Identify which cell holds the provided text, then report its [X, Y] central coordinate. 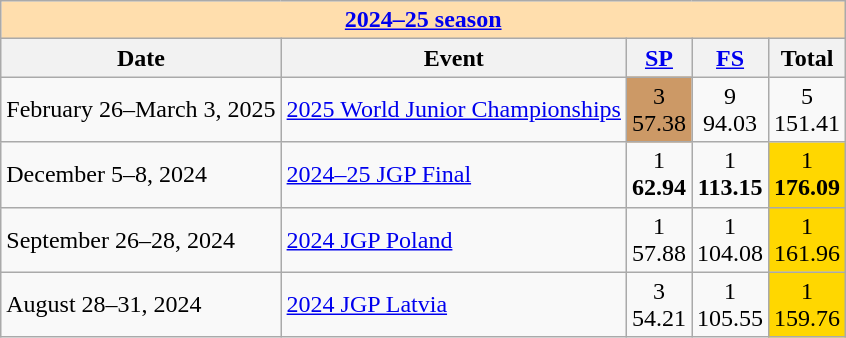
9 94.03 [730, 110]
September 26–28, 2024 [141, 240]
1 57.88 [658, 240]
December 5–8, 2024 [141, 174]
2024 JGP Poland [454, 240]
February 26–March 3, 2025 [141, 110]
5 151.41 [808, 110]
Date [141, 58]
August 28–31, 2024 [141, 304]
1 62.94 [658, 174]
1 161.96 [808, 240]
1 105.55 [730, 304]
3 54.21 [658, 304]
3 57.38 [658, 110]
1 176.09 [808, 174]
2025 World Junior Championships [454, 110]
2024–25 season [424, 20]
1 104.08 [730, 240]
FS [730, 58]
2024–25 JGP Final [454, 174]
Event [454, 58]
Total [808, 58]
2024 JGP Latvia [454, 304]
SP [658, 58]
1 113.15 [730, 174]
1 159.76 [808, 304]
